Find where the given text appears and provide that cell's center as [X, Y] coordinate. 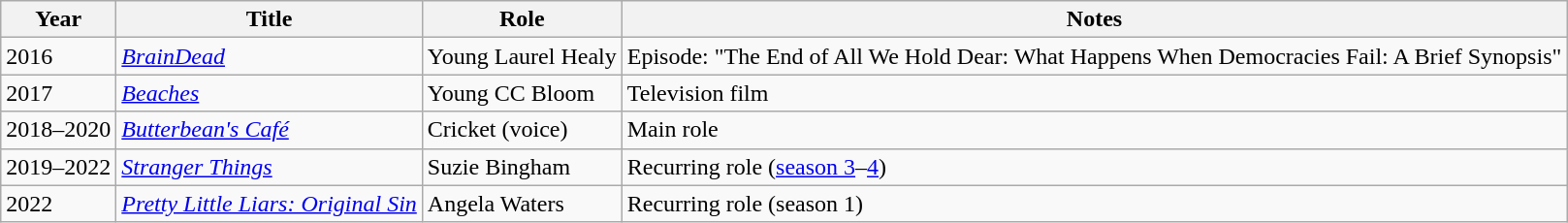
Year [58, 19]
Television film [1094, 93]
2019–2022 [58, 167]
BrainDead [270, 56]
Role [522, 19]
2016 [58, 56]
Suzie Bingham [522, 167]
Recurring role (season 3–4) [1094, 167]
Pretty Little Liars: Original Sin [270, 204]
2018–2020 [58, 130]
Butterbean's Café [270, 130]
Title [270, 19]
Young Laurel Healy [522, 56]
Cricket (voice) [522, 130]
Notes [1094, 19]
Young CC Bloom [522, 93]
Beaches [270, 93]
Main role [1094, 130]
Stranger Things [270, 167]
2022 [58, 204]
Recurring role (season 1) [1094, 204]
Angela Waters [522, 204]
Episode: "The End of All We Hold Dear: What Happens When Democracies Fail: A Brief Synopsis" [1094, 56]
2017 [58, 93]
